Pinpoint the cell where the given text exists, returning its [x, y] midpoint coordinate. 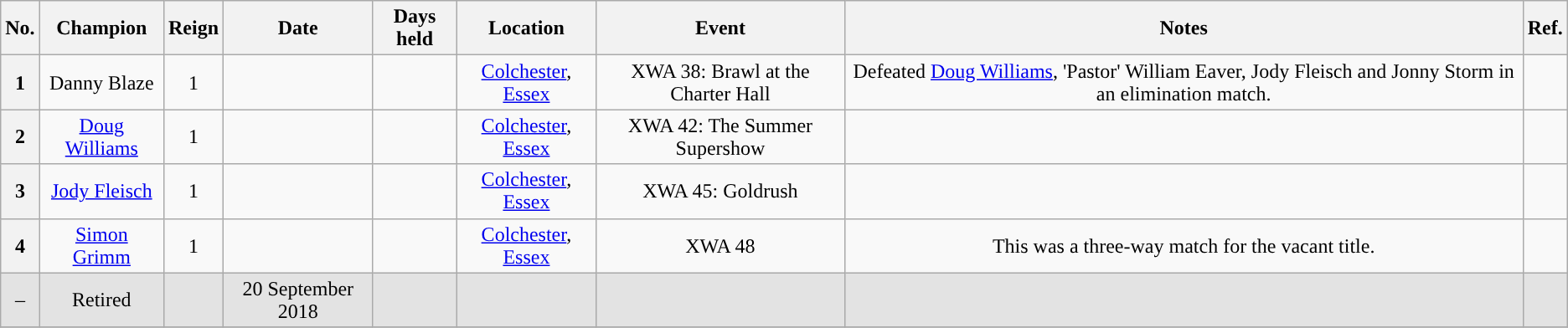
Doug Williams [101, 137]
Date [298, 28]
Days held [415, 28]
Reign [193, 28]
Location [526, 28]
Event [720, 28]
– [20, 300]
XWA 45: Goldrush [720, 191]
Defeated Doug Williams, 'Pastor' William Eaver, Jody Fleisch and Jonny Storm in an elimination match. [1184, 82]
Danny Blaze [101, 82]
Retired [101, 300]
4 [20, 246]
XWA 48 [720, 246]
20 September 2018 [298, 300]
Simon Grimm [101, 246]
2 [20, 137]
XWA 38: Brawl at the Charter Hall [720, 82]
Champion [101, 28]
Notes [1184, 28]
3 [20, 191]
No. [20, 28]
Ref. [1545, 28]
This was a three-way match for the vacant title. [1184, 246]
Jody Fleisch [101, 191]
XWA 42: The Summer Supershow [720, 137]
